Capture the cell that displays the provided text and extract its (X, Y) central coordinate. 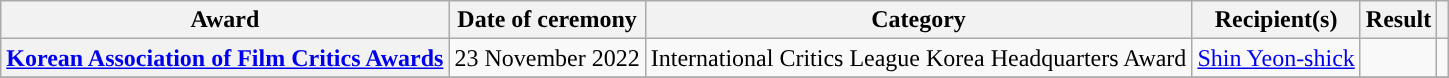
International Critics League Korea Headquarters Award (918, 58)
Date of ceremony (547, 20)
Shin Yeon-shick (1276, 58)
Category (918, 20)
Korean Association of Film Critics Awards (225, 58)
23 November 2022 (547, 58)
Result (1398, 20)
Award (225, 20)
Recipient(s) (1276, 20)
